Search for the cell housing the specified text and yield its (x, y) center coordinate. 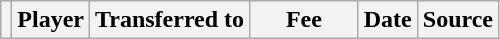
Player (51, 20)
Source (458, 20)
Transferred to (170, 20)
Date (388, 20)
Fee (304, 20)
